From the cell containing the given text, extract its center point as (X, Y) coordinate. 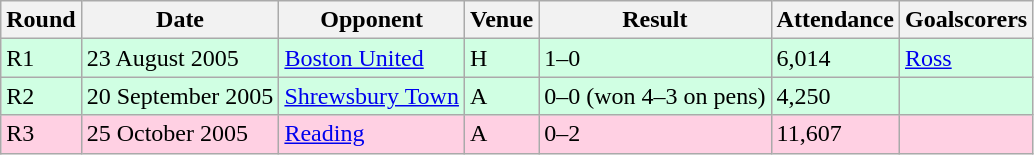
6,014 (835, 58)
Boston United (372, 58)
H (501, 58)
Result (655, 20)
25 October 2005 (180, 134)
R3 (41, 134)
Reading (372, 134)
Venue (501, 20)
Goalscorers (966, 20)
R2 (41, 96)
Attendance (835, 20)
20 September 2005 (180, 96)
Opponent (372, 20)
1–0 (655, 58)
Date (180, 20)
Round (41, 20)
11,607 (835, 134)
4,250 (835, 96)
23 August 2005 (180, 58)
0–2 (655, 134)
Shrewsbury Town (372, 96)
Ross (966, 58)
0–0 (won 4–3 on pens) (655, 96)
R1 (41, 58)
